Identify which cell holds the provided text, then report its [X, Y] central coordinate. 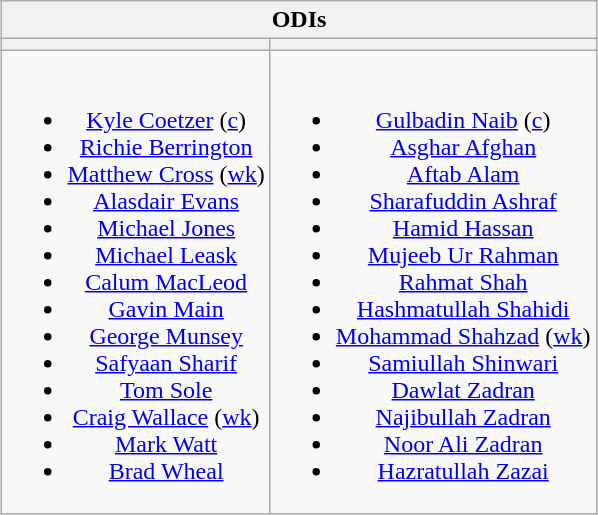
ODIs [299, 20]
